Provide the (x, y) coordinate of the cell's center where the given text is located.  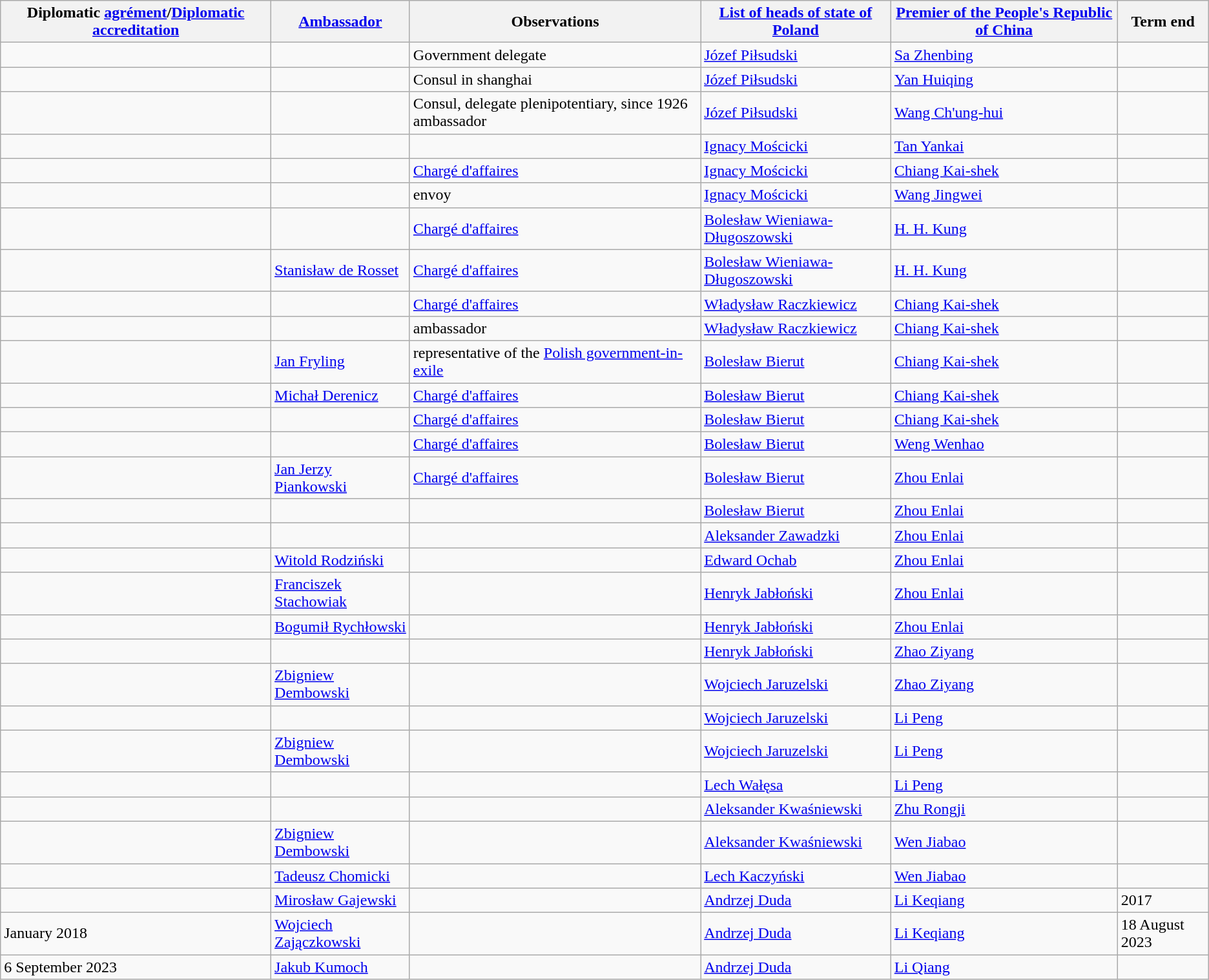
Weng Wenhao (1004, 444)
Ambassador (341, 22)
2017 (1162, 901)
ambassador (555, 328)
Zhu Rongji (1004, 809)
Jakub Kumoch (341, 967)
Stanisław de Rosset (341, 270)
Jan Fryling (341, 362)
Observations (555, 22)
Aleksander Zawadzki (796, 536)
Government delegate (555, 55)
List of heads of state of Poland (796, 22)
January 2018 (136, 934)
Premier of the People's Republic of China (1004, 22)
18 August 2023 (1162, 934)
Consul in shanghai (555, 79)
Wojciech Zajączkowski (341, 934)
Bogumił Rychłowski (341, 627)
Consul, delegate plenipotentiary, since 1926 ambassador (555, 112)
Sa Zhenbing (1004, 55)
Witold Rodziński (341, 560)
Mirosław Gajewski (341, 901)
representative of the Polish government-in-exile (555, 362)
Lech Kaczyński (796, 875)
Wang Jingwei (1004, 195)
Yan Huiqing (1004, 79)
Term end (1162, 22)
Tadeusz Chomicki (341, 875)
Michał Derenicz (341, 395)
6 September 2023 (136, 967)
Diplomatic agrément/Diplomatic accreditation (136, 22)
Edward Ochab (796, 560)
envoy (555, 195)
Li Qiang (1004, 967)
Wang Ch'ung-hui (1004, 112)
Tan Yankai (1004, 146)
Lech Wałęsa (796, 784)
Franciszek Stachowiak (341, 593)
Jan Jerzy Piankowski (341, 478)
